For the text-containing cell, return its midpoint in (x, y) coordinate format. 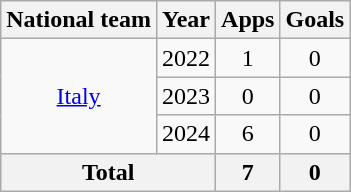
Apps (248, 20)
2023 (186, 96)
National team (79, 20)
2024 (186, 134)
6 (248, 134)
1 (248, 58)
Total (108, 172)
2022 (186, 58)
Goals (315, 20)
Italy (79, 96)
Year (186, 20)
7 (248, 172)
